From the cell containing the given text, extract its center point as (X, Y) coordinate. 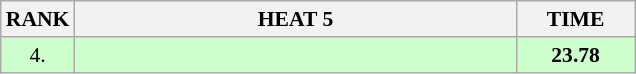
4. (38, 55)
HEAT 5 (295, 19)
23.78 (576, 55)
RANK (38, 19)
TIME (576, 19)
